Return the [x, y] coordinate for the center point of the cell that contains the specified text.  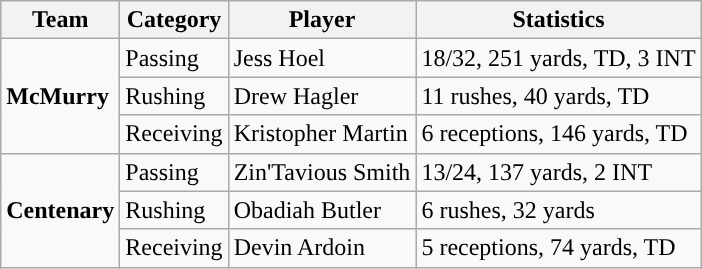
Statistics [558, 20]
Devin Ardoin [322, 248]
5 receptions, 74 yards, TD [558, 248]
Obadiah Butler [322, 210]
Kristopher Martin [322, 134]
Zin'Tavious Smith [322, 172]
Jess Hoel [322, 58]
6 rushes, 32 yards [558, 210]
13/24, 137 yards, 2 INT [558, 172]
McMurry [60, 96]
6 receptions, 146 yards, TD [558, 134]
Team [60, 20]
11 rushes, 40 yards, TD [558, 96]
Category [174, 20]
18/32, 251 yards, TD, 3 INT [558, 58]
Centenary [60, 210]
Drew Hagler [322, 96]
Player [322, 20]
